Locate the cell with the specified text and output its (x, y) center coordinate. 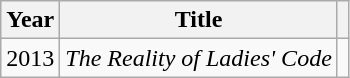
The Reality of Ladies' Code (199, 58)
Title (199, 20)
2013 (30, 58)
Year (30, 20)
